Determine the (x, y) coordinate at the center of the cell enclosing the given text.  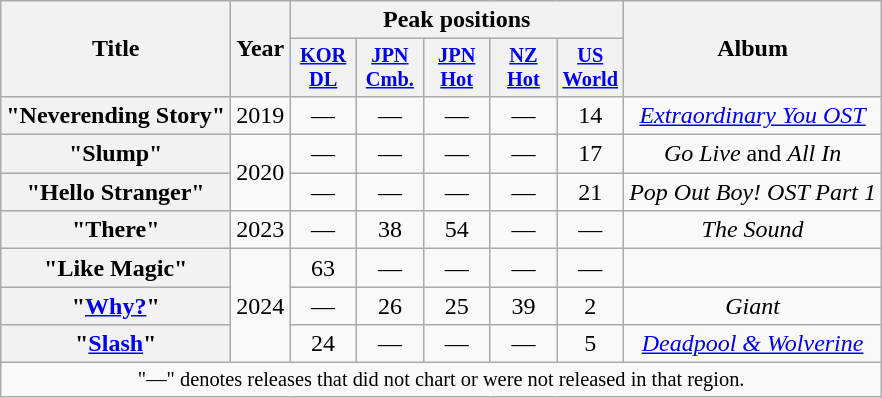
25 (456, 306)
"Hello Stranger" (116, 192)
2 (590, 306)
Extraordinary You OST (753, 115)
17 (590, 154)
"Like Magic" (116, 268)
2023 (260, 230)
39 (524, 306)
Title (116, 49)
JPNCmb. (390, 68)
USWorld (590, 68)
Go Live and All In (753, 154)
Album (753, 49)
14 (590, 115)
Year (260, 49)
KORDL (324, 68)
Giant (753, 306)
"Why?" (116, 306)
2019 (260, 115)
38 (390, 230)
"Slump" (116, 154)
NZHot (524, 68)
"There" (116, 230)
Deadpool & Wolverine (753, 344)
24 (324, 344)
"—" denotes releases that did not chart or were not released in that region. (442, 380)
The Sound (753, 230)
Peak positions (457, 20)
54 (456, 230)
5 (590, 344)
Pop Out Boy! OST Part 1 (753, 192)
"Neverending Story" (116, 115)
26 (390, 306)
"Slash" (116, 344)
2020 (260, 173)
21 (590, 192)
63 (324, 268)
JPNHot (456, 68)
2024 (260, 306)
